Return the (X, Y) coordinate for the center point of the cell that contains the specified text.  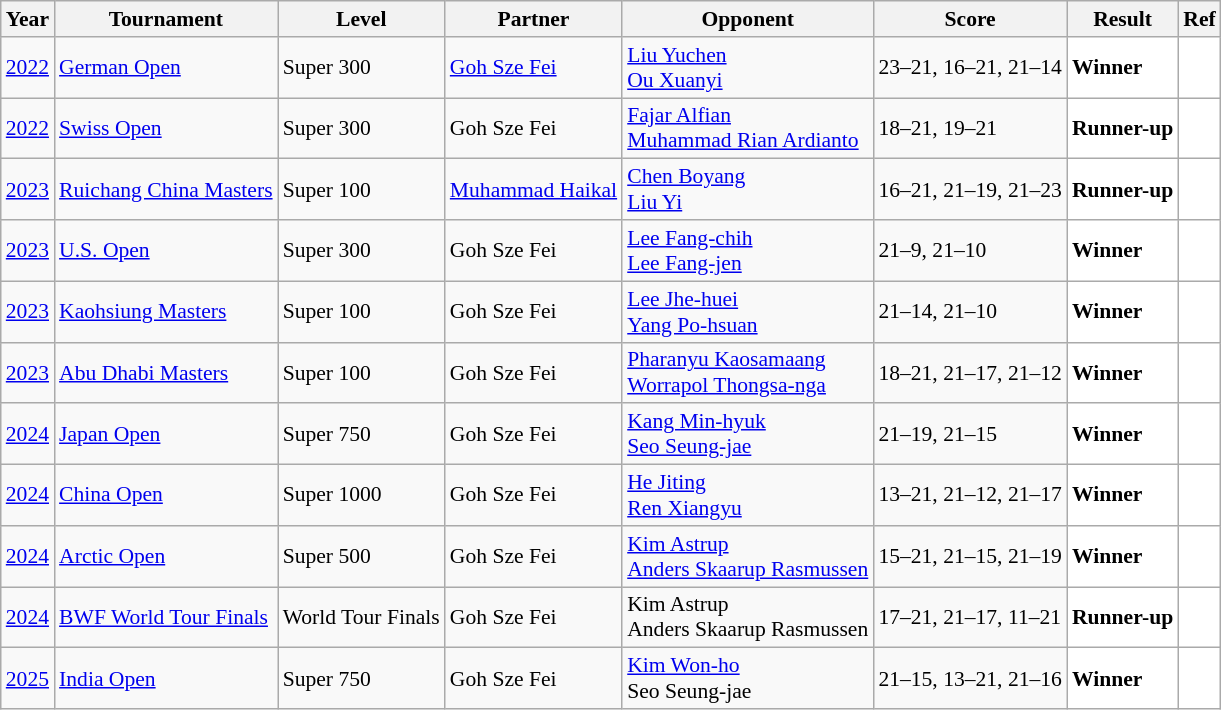
Swiss Open (166, 128)
18–21, 19–21 (970, 128)
Chen Boyang Liu Yi (748, 190)
2025 (28, 678)
Ref (1199, 19)
Opponent (748, 19)
BWF World Tour Finals (166, 618)
16–21, 21–19, 21–23 (970, 190)
17–21, 21–17, 11–21 (970, 618)
13–21, 21–12, 21–17 (970, 496)
Arctic Open (166, 556)
Lee Jhe-huei Yang Po-hsuan (748, 312)
21–19, 21–15 (970, 434)
21–15, 13–21, 21–16 (970, 678)
Partner (534, 19)
India Open (166, 678)
Japan Open (166, 434)
Kang Min-hyuk Seo Seung-jae (748, 434)
Tournament (166, 19)
Muhammad Haikal (534, 190)
Fajar Alfian Muhammad Rian Ardianto (748, 128)
Abu Dhabi Masters (166, 372)
23–21, 16–21, 21–14 (970, 68)
Liu Yuchen Ou Xuanyi (748, 68)
21–14, 21–10 (970, 312)
Pharanyu Kaosamaang Worrapol Thongsa-nga (748, 372)
Ruichang China Masters (166, 190)
Lee Fang-chih Lee Fang-jen (748, 250)
Score (970, 19)
Kaohsiung Masters (166, 312)
German Open (166, 68)
U.S. Open (166, 250)
China Open (166, 496)
Year (28, 19)
Super 1000 (362, 496)
18–21, 21–17, 21–12 (970, 372)
Result (1122, 19)
Level (362, 19)
Kim Won-ho Seo Seung-jae (748, 678)
Super 500 (362, 556)
21–9, 21–10 (970, 250)
15–21, 21–15, 21–19 (970, 556)
World Tour Finals (362, 618)
He Jiting Ren Xiangyu (748, 496)
